Scan for the cell matching the given text and deliver its [X, Y] coordinate at center. 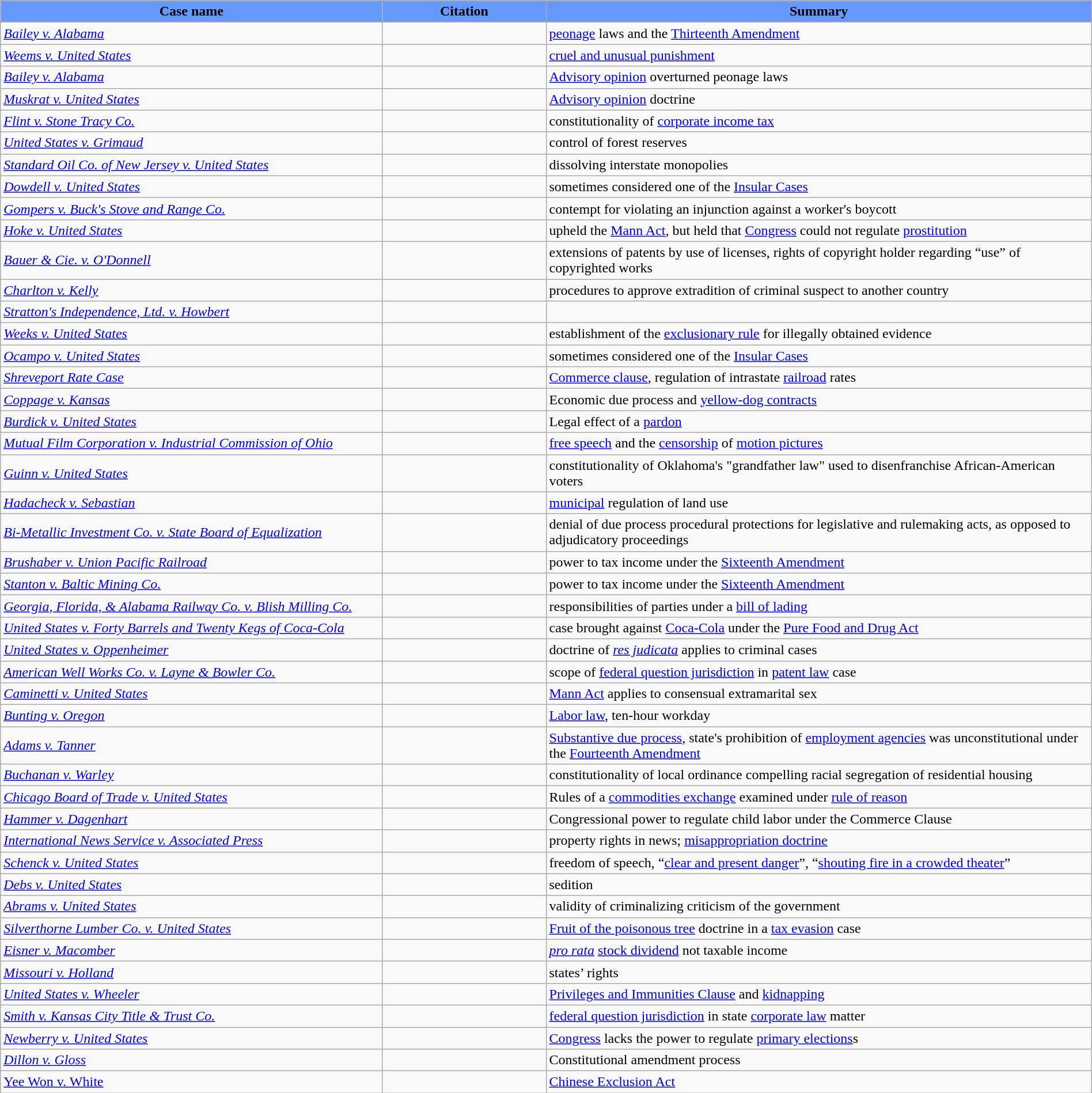
Mutual Film Corporation v. Industrial Commission of Ohio [191, 443]
constitutionality of Oklahoma's "grandfather law" used to disenfranchise African-American voters [819, 473]
establishment of the exclusionary rule for illegally obtained evidence [819, 334]
Stratton's Independence, Ltd. v. Howbert [191, 312]
Gompers v. Buck's Stove and Range Co. [191, 208]
Stanton v. Baltic Mining Co. [191, 584]
Brushaber v. Union Pacific Railroad [191, 562]
pro rata stock dividend not taxable income [819, 950]
Shreveport Rate Case [191, 378]
denial of due process procedural protections for legislative and rulemaking acts, as opposed to adjudicatory proceedings [819, 532]
Debs v. United States [191, 885]
Hadacheck v. Sebastian [191, 503]
Hammer v. Dagenhart [191, 819]
Advisory opinion doctrine [819, 99]
Flint v. Stone Tracy Co. [191, 121]
Missouri v. Holland [191, 972]
Schenck v. United States [191, 863]
Commerce clause, regulation of intrastate railroad rates [819, 378]
Ocampo v. United States [191, 356]
Mann Act applies to consensual extramarital sex [819, 694]
procedures to approve extradition of criminal suspect to another country [819, 290]
constitutionality of corporate income tax [819, 121]
Citation [464, 12]
municipal regulation of land use [819, 503]
Yee Won v. White [191, 1082]
doctrine of res judicata applies to criminal cases [819, 650]
sedition [819, 885]
United States v. Grimaud [191, 143]
Smith v. Kansas City Title & Trust Co. [191, 1016]
Caminetti v. United States [191, 694]
Bauer & Cie. v. O'Donnell [191, 260]
Advisory opinion overturned peonage laws [819, 77]
extensions of patents by use of licenses, rights of copyright holder regarding “use” of copyrighted works [819, 260]
Newberry v. United States [191, 1038]
Standard Oil Co. of New Jersey v. United States [191, 165]
case brought against Coca-Cola under the Pure Food and Drug Act [819, 628]
Buchanan v. Warley [191, 775]
Chicago Board of Trade v. United States [191, 797]
Chinese Exclusion Act [819, 1082]
peonage laws and the Thirteenth Amendment [819, 33]
freedom of speech, “clear and present danger”, “shouting fire in a crowded theater” [819, 863]
dissolving interstate monopolies [819, 165]
Dowdell v. United States [191, 187]
control of forest reserves [819, 143]
validity of criminalizing criticism of the government [819, 906]
Weems v. United States [191, 55]
Constitutional amendment process [819, 1060]
International News Service v. Associated Press [191, 841]
Dillon v. Gloss [191, 1060]
Fruit of the poisonous tree doctrine in a tax evasion case [819, 928]
Hoke v. United States [191, 230]
Bi-Metallic Investment Co. v. State Board of Equalization [191, 532]
Adams v. Tanner [191, 745]
upheld the Mann Act, but held that Congress could not regulate prostitution [819, 230]
Congressional power to regulate child labor under the Commerce Clause [819, 819]
Legal effect of a pardon [819, 422]
Summary [819, 12]
property rights in news; misappropriation doctrine [819, 841]
Charlton v. Kelly [191, 290]
constitutionality of local ordinance compelling racial segregation of residential housing [819, 775]
American Well Works Co. v. Layne & Bowler Co. [191, 672]
federal question jurisdiction in state corporate law matter [819, 1016]
scope of federal question jurisdiction in patent law case [819, 672]
responsibilities of parties under a bill of lading [819, 606]
Burdick v. United States [191, 422]
Coppage v. Kansas [191, 400]
United States v. Wheeler [191, 994]
Labor law, ten-hour workday [819, 716]
Georgia, Florida, & Alabama Railway Co. v. Blish Milling Co. [191, 606]
Guinn v. United States [191, 473]
Abrams v. United States [191, 906]
cruel and unusual punishment [819, 55]
Weeks v. United States [191, 334]
contempt for violating an injunction against a worker's boycott [819, 208]
United States v. Oppenheimer [191, 650]
Economic due process and yellow-dog contracts [819, 400]
Rules of a commodities exchange examined under rule of reason [819, 797]
Bunting v. Oregon [191, 716]
Congress lacks the power to regulate primary electionss [819, 1038]
Privileges and Immunities Clause and kidnapping [819, 994]
Muskrat v. United States [191, 99]
Eisner v. Macomber [191, 950]
Case name [191, 12]
Silverthorne Lumber Co. v. United States [191, 928]
free speech and the censorship of motion pictures [819, 443]
states’ rights [819, 972]
Substantive due process, state's prohibition of employment agencies was unconstitutional under the Fourteenth Amendment [819, 745]
United States v. Forty Barrels and Twenty Kegs of Coca-Cola [191, 628]
